Determine the (x, y) coordinate at the center of the cell enclosing the given text.  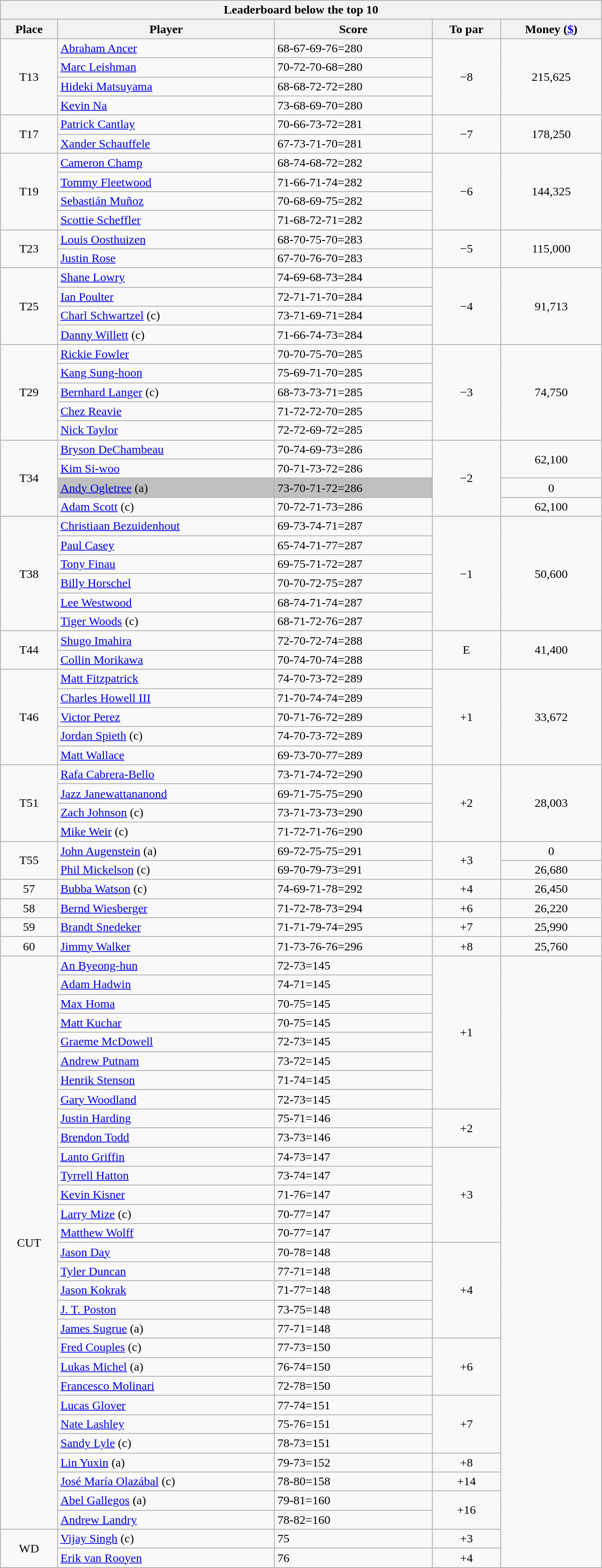
73-75=148 (353, 1309)
Bubba Watson (c) (167, 889)
Vijay Singh (c) (167, 1539)
67-70-76-70=283 (353, 259)
T19 (29, 191)
Victor Perez (167, 717)
71-70-74-74=289 (353, 698)
Nick Taylor (167, 430)
Abel Gallegos (a) (167, 1501)
28,003 (551, 803)
+16 (467, 1510)
25,990 (551, 927)
Score (353, 29)
70-70-75-70=285 (353, 354)
Rafa Cabrera-Bello (167, 774)
Xander Schauffele (167, 144)
78-82=160 (353, 1520)
71-74=145 (353, 1080)
Zach Johnson (c) (167, 812)
74,750 (551, 392)
Bernd Wiesberger (167, 908)
65-74-71-77=287 (353, 545)
Jazz Janewattananond (167, 793)
Nate Lashley (167, 1424)
70-74-69-73=286 (353, 449)
74-73=147 (353, 1156)
Henrik Stenson (167, 1080)
57 (29, 889)
71-68-72-71=282 (353, 220)
50,600 (551, 573)
−5 (467, 249)
69-72-75-75=291 (353, 851)
−1 (467, 573)
Tyler Duncan (167, 1271)
71-72-78-73=294 (353, 908)
71-77=148 (353, 1290)
Ian Poulter (167, 297)
Lucas Glover (167, 1405)
Mike Weir (c) (167, 831)
69-71-75-75=290 (353, 793)
79-81=160 (353, 1501)
Kevin Na (167, 105)
To par (467, 29)
68-74-68-72=282 (353, 163)
T25 (29, 306)
71-66-71-74=282 (353, 182)
+14 (467, 1482)
Fred Couples (c) (167, 1348)
69-73-74-71=287 (353, 526)
Matthew Wolff (167, 1233)
Jimmy Walker (167, 946)
Max Homa (167, 1004)
75-71=146 (353, 1118)
Tiger Woods (c) (167, 622)
WD (29, 1548)
75-69-71-70=285 (353, 373)
Shane Lowry (167, 278)
73-73=146 (353, 1137)
Lukas Michel (a) (167, 1367)
70-74-70-74=288 (353, 660)
T38 (29, 573)
Matt Wallace (167, 755)
67-73-71-70=281 (353, 144)
Kim Si-woo (167, 468)
Justin Harding (167, 1118)
Tyrrell Hatton (167, 1176)
73-72=145 (353, 1061)
Brandt Snedeker (167, 927)
T55 (29, 861)
69-73-70-77=289 (353, 755)
Gary Woodland (167, 1099)
Jason Kokrak (167, 1290)
Larry Mize (c) (167, 1214)
69-75-71-72=287 (353, 564)
Money ($) (551, 29)
68-70-75-70=283 (353, 239)
26,680 (551, 870)
73-70-71-72=286 (353, 488)
68-71-72-76=287 (353, 622)
José María Olazábal (c) (167, 1482)
Hideki Matsuyama (167, 86)
70-68-69-75=282 (353, 201)
Shugo Imahira (167, 641)
77-73=150 (353, 1348)
−6 (467, 191)
25,760 (551, 946)
T17 (29, 134)
Sebastián Muñoz (167, 201)
Brendon Todd (167, 1137)
Andrew Putnam (167, 1061)
76-74=150 (353, 1367)
T29 (29, 392)
Player (167, 29)
76 (353, 1558)
74-69-68-73=284 (353, 278)
71-72-71-76=290 (353, 831)
Andy Ogletree (a) (167, 488)
E (467, 650)
Marc Leishman (167, 67)
73-71-69-71=284 (353, 316)
72-72-69-72=285 (353, 430)
Matt Fitzpatrick (167, 679)
26,220 (551, 908)
Lin Yuxin (a) (167, 1463)
144,325 (551, 191)
Place (29, 29)
70-72-71-73=286 (353, 507)
71-72-72-70=285 (353, 411)
Erik van Rooyen (167, 1558)
John Augenstein (a) (167, 851)
Paul Casey (167, 545)
60 (29, 946)
26,450 (551, 889)
Cameron Champ (167, 163)
Danny Willett (c) (167, 335)
Patrick Cantlay (167, 125)
Billy Horschel (167, 583)
79-73=152 (353, 1463)
70-66-73-72=281 (353, 125)
Scottie Scheffler (167, 220)
Jason Day (167, 1252)
Tommy Fleetwood (167, 182)
T44 (29, 650)
T13 (29, 77)
An Byeong-hun (167, 966)
T34 (29, 478)
77-74=151 (353, 1405)
Sandy Lyle (c) (167, 1443)
70-71-73-72=286 (353, 468)
Leaderboard below the top 10 (301, 10)
91,713 (551, 306)
70-72-70-68=280 (353, 67)
68-68-72-72=280 (353, 86)
72-70-72-74=288 (353, 641)
73-74=147 (353, 1176)
Bernhard Langer (c) (167, 392)
70-71-76-72=289 (353, 717)
Kevin Kisner (167, 1195)
−2 (467, 478)
68-67-69-76=280 (353, 48)
J. T. Poston (167, 1309)
73-71-74-72=290 (353, 774)
James Sugrue (a) (167, 1329)
Charl Schwartzel (c) (167, 316)
68-73-73-71=285 (353, 392)
71-73-76-76=296 (353, 946)
73-68-69-70=280 (353, 105)
72-78=150 (353, 1386)
Bryson DeChambeau (167, 449)
59 (29, 927)
−4 (467, 306)
Adam Scott (c) (167, 507)
70-70-72-75=287 (353, 583)
Charles Howell III (167, 698)
58 (29, 908)
Andrew Landry (167, 1520)
Lanto Griffin (167, 1156)
74-71=145 (353, 985)
Jordan Spieth (c) (167, 736)
41,400 (551, 650)
78-73=151 (353, 1443)
−3 (467, 392)
T46 (29, 717)
Collin Morikawa (167, 660)
75 (353, 1539)
Francesco Molinari (167, 1386)
71-76=147 (353, 1195)
Kang Sung-hoon (167, 373)
Matt Kuchar (167, 1023)
T51 (29, 803)
115,000 (551, 249)
68-74-71-74=287 (353, 602)
73-71-73-73=290 (353, 812)
33,672 (551, 717)
78-80=158 (353, 1482)
70-78=148 (353, 1252)
215,625 (551, 77)
−8 (467, 77)
71-66-74-73=284 (353, 335)
Louis Oosthuizen (167, 239)
74-69-71-78=292 (353, 889)
Graeme McDowell (167, 1042)
71-71-79-74=295 (353, 927)
Abraham Ancer (167, 48)
−7 (467, 134)
CUT (29, 1243)
Rickie Fowler (167, 354)
Christiaan Bezuidenhout (167, 526)
T23 (29, 249)
Justin Rose (167, 259)
69-70-79-73=291 (353, 870)
178,250 (551, 134)
Adam Hadwin (167, 985)
Phil Mickelson (c) (167, 870)
Lee Westwood (167, 602)
Chez Reavie (167, 411)
Tony Finau (167, 564)
72-71-71-70=284 (353, 297)
75-76=151 (353, 1424)
